Pinpoint the cell where the given text exists, returning its [x, y] midpoint coordinate. 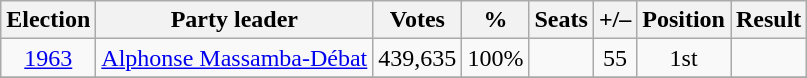
55 [614, 58]
1963 [48, 58]
Result [768, 20]
Seats [561, 20]
Alphonse Massamba-Débat [234, 58]
1st [684, 58]
Election [48, 20]
+/– [614, 20]
Votes [418, 20]
439,635 [418, 58]
Party leader [234, 20]
100% [496, 58]
% [496, 20]
Position [684, 20]
